Output the [X, Y] coordinate of the center of the cell containing the given text.  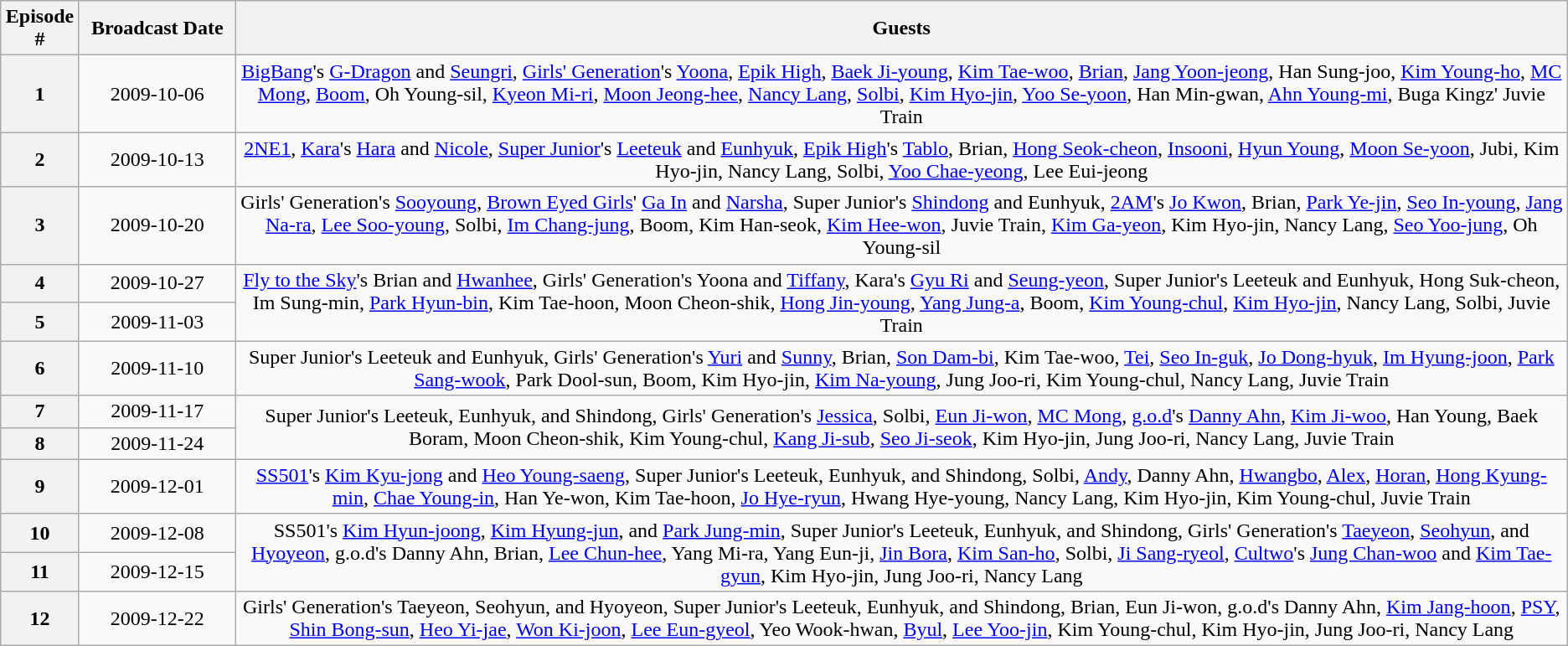
2009-10-20 [157, 225]
1 [40, 94]
Guests [901, 28]
2009-12-15 [157, 571]
2009-12-08 [157, 533]
2009-11-24 [157, 443]
2 [40, 159]
7 [40, 411]
2009-12-01 [157, 486]
9 [40, 486]
Episode # [40, 28]
6 [40, 369]
4 [40, 283]
5 [40, 322]
12 [40, 618]
2009-10-13 [157, 159]
3 [40, 225]
10 [40, 533]
11 [40, 571]
8 [40, 443]
2009-11-10 [157, 369]
2009-11-03 [157, 322]
2009-12-22 [157, 618]
2009-11-17 [157, 411]
2009-10-27 [157, 283]
2009-10-06 [157, 94]
Broadcast Date [157, 28]
